Search for the cell housing the specified text and yield its (x, y) center coordinate. 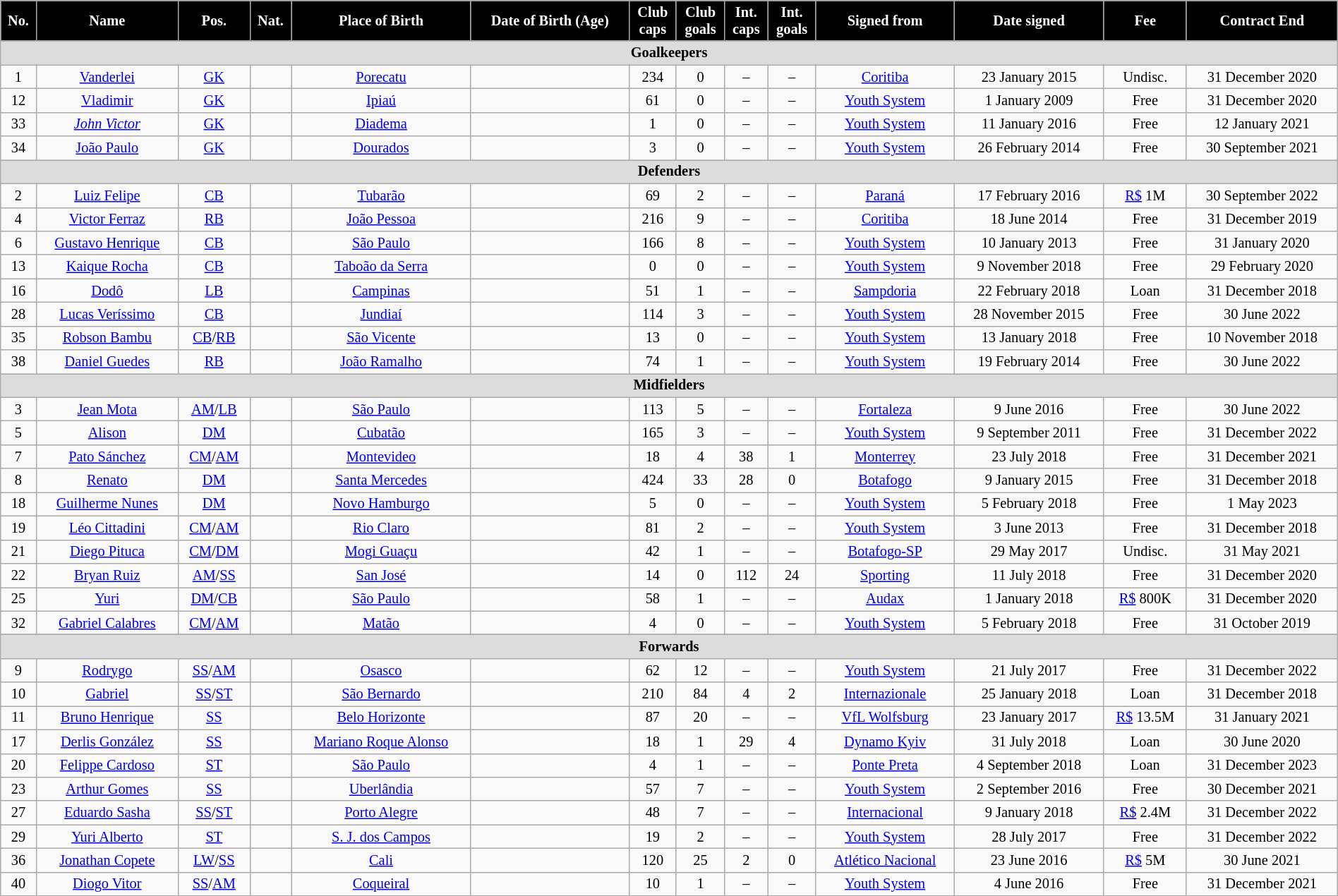
Vladimir (107, 100)
Name (107, 20)
51 (652, 291)
28 July 2017 (1029, 837)
Forwards (669, 646)
Rodrygo (107, 670)
Porto Alegre (381, 813)
Contract End (1262, 20)
31 December 2023 (1262, 765)
31 October 2019 (1262, 623)
AM/LB (215, 409)
10 January 2013 (1029, 243)
4 September 2018 (1029, 765)
Jean Mota (107, 409)
23 June 2016 (1029, 860)
166 (652, 243)
Gabriel (107, 694)
Jundiaí (381, 314)
Bruno Henrique (107, 718)
Guilherme Nunes (107, 504)
Sporting (885, 575)
R$ 13.5M (1145, 718)
Léo Cittadini (107, 528)
42 (652, 552)
Santa Mercedes (381, 480)
81 (652, 528)
San José (381, 575)
Novo Hamburgo (381, 504)
Belo Horizonte (381, 718)
30 September 2021 (1262, 148)
Ipiaú (381, 100)
Yuri (107, 599)
Date signed (1029, 20)
36 (18, 860)
Ponte Preta (885, 765)
11 (18, 718)
Tubarão (381, 195)
Diogo Vitor (107, 884)
12 January 2021 (1262, 124)
Int.goals (792, 20)
Nat. (271, 20)
Felippe Cardoso (107, 765)
João Pessoa (381, 219)
69 (652, 195)
Dodô (107, 291)
13 January 2018 (1029, 338)
62 (652, 670)
19 February 2014 (1029, 362)
1 January 2018 (1029, 599)
CB/RB (215, 338)
9 November 2018 (1029, 267)
25 January 2018 (1029, 694)
23 (18, 789)
87 (652, 718)
Eduardo Sasha (107, 813)
Place of Birth (381, 20)
Pos. (215, 20)
Gustavo Henrique (107, 243)
23 January 2015 (1029, 77)
112 (747, 575)
30 June 2020 (1262, 741)
Fee (1145, 20)
31 January 2020 (1262, 243)
21 July 2017 (1029, 670)
Botafogo-SP (885, 552)
27 (18, 813)
210 (652, 694)
120 (652, 860)
Botafogo (885, 480)
9 June 2016 (1029, 409)
34 (18, 148)
Arthur Gomes (107, 789)
17 (18, 741)
Kaique Rocha (107, 267)
4 June 2016 (1029, 884)
Campinas (381, 291)
Diego Pituca (107, 552)
Vanderlei (107, 77)
Gabriel Calabres (107, 623)
31 July 2018 (1029, 741)
Renato (107, 480)
Internazionale (885, 694)
Cubatão (381, 432)
Matão (381, 623)
R$ 1M (1145, 195)
Montevideo (381, 456)
Victor Ferraz (107, 219)
30 September 2022 (1262, 195)
Bryan Ruiz (107, 575)
S. J. dos Campos (381, 837)
40 (18, 884)
114 (652, 314)
Porecatu (381, 77)
Yuri Alberto (107, 837)
Rio Claro (381, 528)
Robson Bambu (107, 338)
CM/DM (215, 552)
23 January 2017 (1029, 718)
3 June 2013 (1029, 528)
São Bernardo (381, 694)
Taboão da Serra (381, 267)
Sampdoria (885, 291)
Atlético Nacional (885, 860)
10 November 2018 (1262, 338)
Clubgoals (700, 20)
17 February 2016 (1029, 195)
Date of Birth (Age) (550, 20)
21 (18, 552)
John Victor (107, 124)
AM/SS (215, 575)
9 January 2018 (1029, 813)
29 May 2017 (1029, 552)
Goalkeepers (669, 53)
57 (652, 789)
30 June 2021 (1262, 860)
Luiz Felipe (107, 195)
No. (18, 20)
1 May 2023 (1262, 504)
R$ 800K (1145, 599)
LW/SS (215, 860)
35 (18, 338)
29 February 2020 (1262, 267)
VfL Wolfsburg (885, 718)
58 (652, 599)
DM/CB (215, 599)
Uberlândia (381, 789)
Fortaleza (885, 409)
61 (652, 100)
Defenders (669, 171)
Lucas Veríssimo (107, 314)
R$ 2.4M (1145, 813)
Monterrey (885, 456)
Signed from (885, 20)
24 (792, 575)
Derlis González (107, 741)
Cali (381, 860)
Audax (885, 599)
2 September 2016 (1029, 789)
48 (652, 813)
1 January 2009 (1029, 100)
João Ramalho (381, 362)
26 February 2014 (1029, 148)
Diadema (381, 124)
23 July 2018 (1029, 456)
22 February 2018 (1029, 291)
74 (652, 362)
Osasco (381, 670)
Coqueiral (381, 884)
6 (18, 243)
R$ 5M (1145, 860)
30 December 2021 (1262, 789)
14 (652, 575)
Jonathan Copete (107, 860)
Dourados (381, 148)
234 (652, 77)
165 (652, 432)
Mogi Guaçu (381, 552)
113 (652, 409)
Midfielders (669, 385)
Int.caps (747, 20)
Paraná (885, 195)
Pato Sánchez (107, 456)
28 November 2015 (1029, 314)
Mariano Roque Alonso (381, 741)
31 December 2019 (1262, 219)
Dynamo Kyiv (885, 741)
São Vicente (381, 338)
João Paulo (107, 148)
Internacional (885, 813)
216 (652, 219)
32 (18, 623)
Daniel Guedes (107, 362)
22 (18, 575)
11 January 2016 (1029, 124)
Alison (107, 432)
31 May 2021 (1262, 552)
9 September 2011 (1029, 432)
84 (700, 694)
31 January 2021 (1262, 718)
18 June 2014 (1029, 219)
Clubcaps (652, 20)
LB (215, 291)
9 January 2015 (1029, 480)
16 (18, 291)
11 July 2018 (1029, 575)
424 (652, 480)
